Provide the [x, y] coordinate of the cell's center where the given text is located.  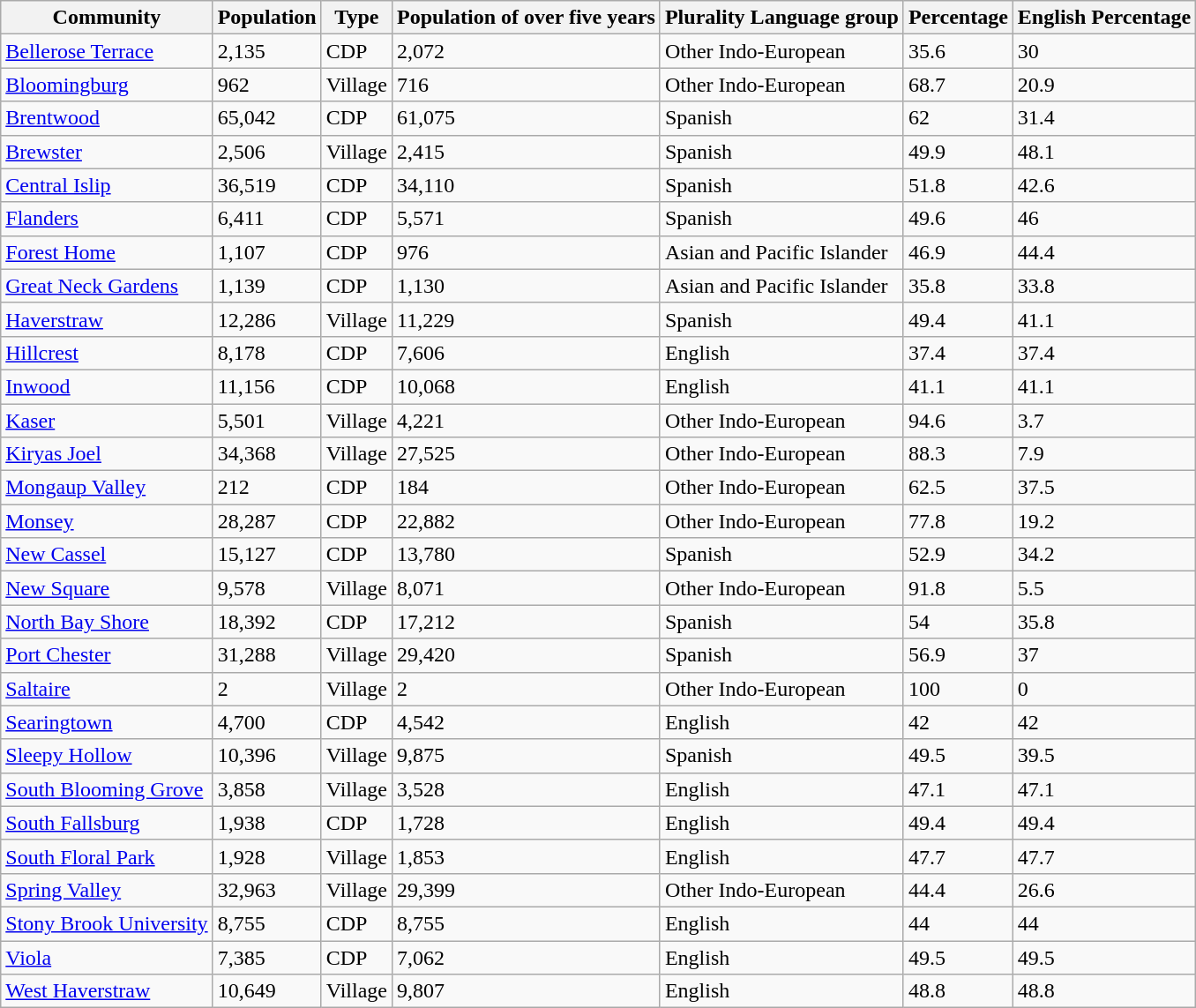
Bloomingburg [107, 85]
1,728 [527, 823]
61,075 [527, 118]
Monsey [107, 521]
39.5 [1104, 756]
27,525 [527, 454]
Kiryas Joel [107, 454]
Percentage [958, 18]
11,229 [527, 319]
22,882 [527, 521]
33.8 [1104, 286]
8,178 [266, 353]
54 [958, 622]
9,875 [527, 756]
46 [1104, 219]
15,127 [266, 555]
976 [527, 252]
10,649 [266, 991]
42.6 [1104, 185]
2,506 [266, 152]
South Fallsburg [107, 823]
4,700 [266, 722]
212 [266, 488]
2,415 [527, 152]
962 [266, 85]
65,042 [266, 118]
5,571 [527, 219]
1,139 [266, 286]
5,501 [266, 421]
South Floral Park [107, 856]
Flanders [107, 219]
48.1 [1104, 152]
Community [107, 18]
Sleepy Hollow [107, 756]
New Square [107, 588]
49.9 [958, 152]
9,578 [266, 588]
Type [356, 18]
1,938 [266, 823]
Brentwood [107, 118]
31,288 [266, 655]
Port Chester [107, 655]
Kaser [107, 421]
30 [1104, 51]
46.9 [958, 252]
Spring Valley [107, 890]
3,858 [266, 789]
New Cassel [107, 555]
26.6 [1104, 890]
6,411 [266, 219]
184 [527, 488]
1,853 [527, 856]
1,130 [527, 286]
Saltaire [107, 689]
7,062 [527, 957]
4,221 [527, 421]
28,287 [266, 521]
Population of over five years [527, 18]
7,606 [527, 353]
34.2 [1104, 555]
18,392 [266, 622]
68.7 [958, 85]
51.8 [958, 185]
4,542 [527, 722]
29,420 [527, 655]
7,385 [266, 957]
10,396 [266, 756]
34,110 [527, 185]
34,368 [266, 454]
Stony Brook University [107, 923]
Great Neck Gardens [107, 286]
Plurality Language group [781, 18]
35.6 [958, 51]
13,780 [527, 555]
Inwood [107, 386]
Mongaup Valley [107, 488]
37.5 [1104, 488]
Population [266, 18]
716 [527, 85]
Hillcrest [107, 353]
5.5 [1104, 588]
52.9 [958, 555]
12,286 [266, 319]
20.9 [1104, 85]
West Haverstraw [107, 991]
91.8 [958, 588]
8,071 [527, 588]
North Bay Shore [107, 622]
2,135 [266, 51]
3.7 [1104, 421]
Viola [107, 957]
62.5 [958, 488]
0 [1104, 689]
77.8 [958, 521]
29,399 [527, 890]
Brewster [107, 152]
19.2 [1104, 521]
Haverstraw [107, 319]
94.6 [958, 421]
100 [958, 689]
56.9 [958, 655]
11,156 [266, 386]
1,107 [266, 252]
2,072 [527, 51]
88.3 [958, 454]
South Blooming Grove [107, 789]
49.6 [958, 219]
English Percentage [1104, 18]
Bellerose Terrace [107, 51]
36,519 [266, 185]
62 [958, 118]
17,212 [527, 622]
Forest Home [107, 252]
Searingtown [107, 722]
3,528 [527, 789]
9,807 [527, 991]
Central Islip [107, 185]
31.4 [1104, 118]
37 [1104, 655]
10,068 [527, 386]
32,963 [266, 890]
1,928 [266, 856]
7.9 [1104, 454]
